Extract the [X, Y] coordinate from the center of the cell holding the provided text.  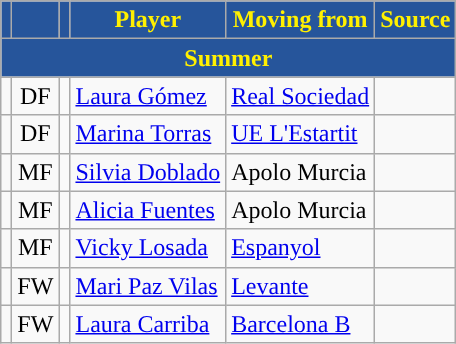
Real Sociedad [300, 96]
Alicia Fuentes [148, 210]
Moving from [300, 20]
Vicky Losada [148, 248]
Mari Paz Vilas [148, 286]
Source [416, 20]
Marina Torras [148, 134]
Summer [228, 58]
Player [148, 20]
Silvia Doblado [148, 172]
UE L'Estartit [300, 134]
Laura Carriba [148, 324]
Barcelona B [300, 324]
Levante [300, 286]
Laura Gómez [148, 96]
Espanyol [300, 248]
